Return the [x, y] coordinate for the center point of the cell that contains the specified text.  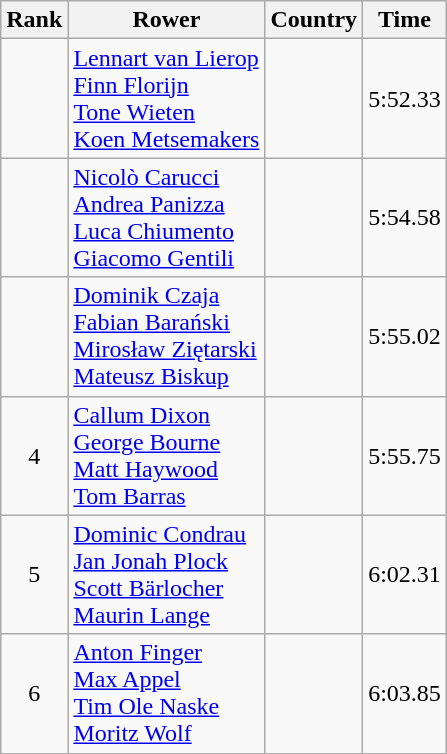
5:55.02 [405, 336]
Time [405, 20]
Rower [166, 20]
6:03.85 [405, 694]
Nicolò CarucciAndrea PanizzaLuca ChiumentoGiacomo Gentili [166, 218]
Dominik CzajaFabian BarańskiMirosław ZiętarskiMateusz Biskup [166, 336]
5:52.33 [405, 98]
Callum DixonGeorge BourneMatt HaywoodTom Barras [166, 456]
5:54.58 [405, 218]
5:55.75 [405, 456]
Dominic CondrauJan Jonah PlockScott BärlocherMaurin Lange [166, 574]
Rank [34, 20]
Anton FingerMax AppelTim Ole Naske Moritz Wolf [166, 694]
5 [34, 574]
6:02.31 [405, 574]
4 [34, 456]
Lennart van LieropFinn FlorijnTone WietenKoen Metsemakers [166, 98]
Country [314, 20]
6 [34, 694]
